Pinpoint the cell where the given text exists, returning its [X, Y] midpoint coordinate. 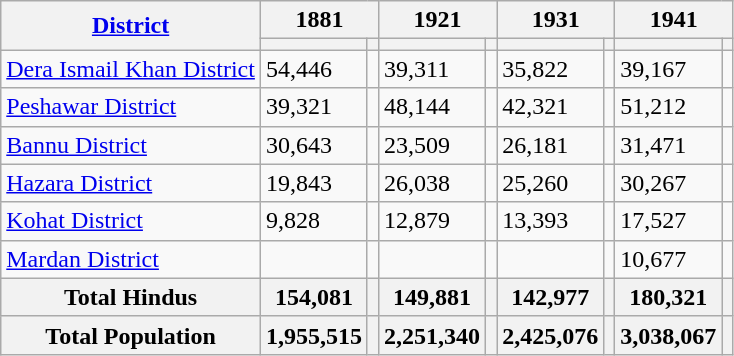
30,643 [314, 145]
10,677 [668, 259]
17,527 [668, 221]
Total Population [131, 335]
Dera Ismail Khan District [131, 69]
13,393 [550, 221]
42,321 [550, 107]
48,144 [432, 107]
39,321 [314, 107]
Bannu District [131, 145]
Hazara District [131, 183]
35,822 [550, 69]
54,446 [314, 69]
30,267 [668, 183]
23,509 [432, 145]
1941 [674, 20]
1,955,515 [314, 335]
31,471 [668, 145]
51,212 [668, 107]
3,038,067 [668, 335]
26,038 [432, 183]
142,977 [550, 297]
9,828 [314, 221]
180,321 [668, 297]
154,081 [314, 297]
1921 [438, 20]
2,425,076 [550, 335]
Total Hindus [131, 297]
Peshawar District [131, 107]
Kohat District [131, 221]
2,251,340 [432, 335]
1881 [319, 20]
39,167 [668, 69]
District [131, 26]
25,260 [550, 183]
149,881 [432, 297]
1931 [556, 20]
Mardan District [131, 259]
19,843 [314, 183]
39,311 [432, 69]
12,879 [432, 221]
26,181 [550, 145]
